Search for the cell housing the specified text and yield its [X, Y] center coordinate. 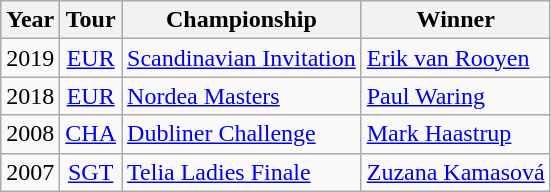
Tour [91, 20]
Year [30, 20]
SGT [91, 172]
2019 [30, 58]
2018 [30, 96]
Nordea Masters [242, 96]
2008 [30, 134]
Scandinavian Invitation [242, 58]
CHA [91, 134]
Paul Waring [456, 96]
2007 [30, 172]
Championship [242, 20]
Mark Haastrup [456, 134]
Erik van Rooyen [456, 58]
Dubliner Challenge [242, 134]
Winner [456, 20]
Telia Ladies Finale [242, 172]
Zuzana Kamasová [456, 172]
